Search for the cell housing the specified text and yield its [x, y] center coordinate. 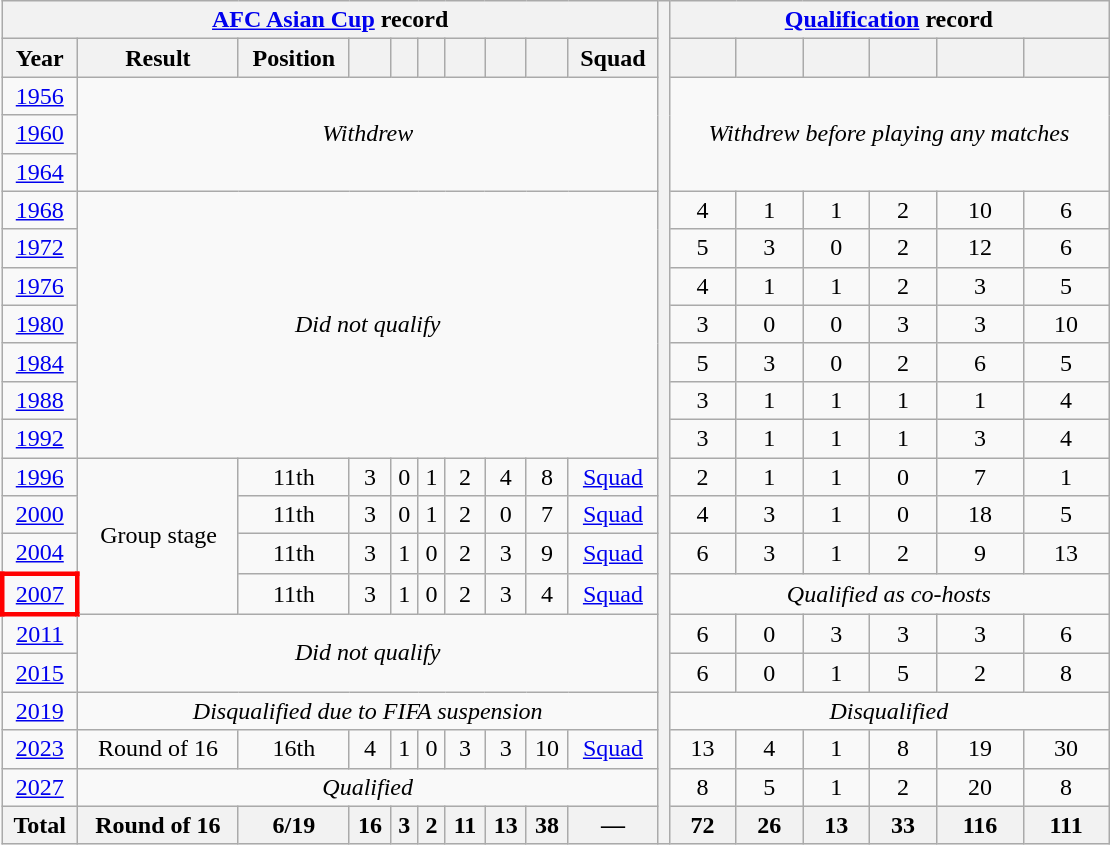
26 [770, 825]
1956 [40, 96]
6/19 [294, 825]
38 [546, 825]
Qualified [368, 787]
1968 [40, 210]
2007 [40, 594]
16th [294, 749]
Qualified as co-hosts [888, 594]
116 [980, 825]
— [613, 825]
72 [702, 825]
Withdrew before playing any matches [888, 134]
19 [980, 749]
Position [294, 58]
Result [158, 58]
2027 [40, 787]
Qualification record [888, 20]
20 [980, 787]
111 [1066, 825]
12 [980, 248]
1960 [40, 134]
1984 [40, 362]
1980 [40, 324]
AFC Asian Cup record [330, 20]
Disqualified [888, 711]
18 [980, 515]
Disqualified due to FIFA suspension [368, 711]
2011 [40, 634]
Group stage [158, 536]
Total [40, 825]
2000 [40, 515]
1992 [40, 438]
33 [904, 825]
Withdrew [368, 134]
1988 [40, 400]
Year [40, 58]
1972 [40, 248]
11 [465, 825]
2019 [40, 711]
2023 [40, 749]
1964 [40, 172]
30 [1066, 749]
2004 [40, 554]
2015 [40, 673]
1996 [40, 477]
1976 [40, 286]
16 [370, 825]
